Pinpoint the cell where the given text exists, returning its (X, Y) midpoint coordinate. 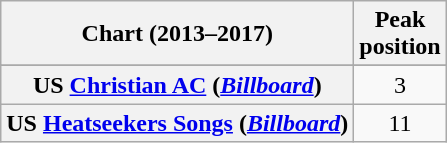
3 (400, 85)
Peakposition (400, 34)
11 (400, 123)
US Heatseekers Songs (Billboard) (178, 123)
Chart (2013–2017) (178, 34)
US Christian AC (Billboard) (178, 85)
